Return [X, Y] of the center of cell containing provided text 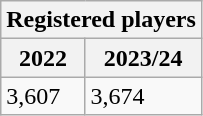
3,674 [143, 96]
Registered players [102, 20]
3,607 [43, 96]
2023/24 [143, 58]
2022 [43, 58]
